Find where the given text appears and provide that cell's center as (x, y) coordinate. 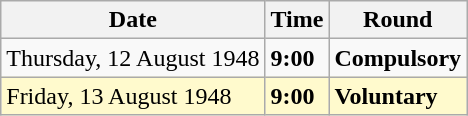
Compulsory (398, 58)
Thursday, 12 August 1948 (133, 58)
Date (133, 20)
Voluntary (398, 96)
Round (398, 20)
Friday, 13 August 1948 (133, 96)
Time (297, 20)
